Output the [X, Y] coordinate of the center of the cell containing the given text.  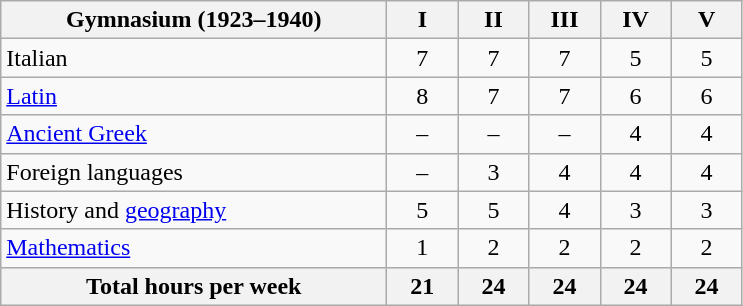
Total hours per week [194, 286]
History and geography [194, 210]
1 [422, 248]
V [706, 20]
Latin [194, 96]
Foreign languages [194, 172]
Gymnasium (1923–1940) [194, 20]
8 [422, 96]
II [494, 20]
Ancient Greek [194, 134]
Mathematics [194, 248]
I [422, 20]
Italian [194, 58]
IV [636, 20]
III [564, 20]
21 [422, 286]
